Return the (x, y) coordinate for the center point of the cell that contains the specified text.  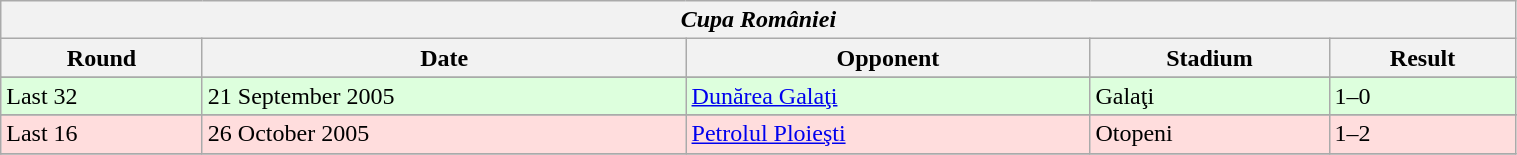
Round (102, 58)
1–0 (1422, 96)
Opponent (888, 58)
Last 16 (102, 134)
Petrolul Ploieşti (888, 134)
Dunărea Galaţi (888, 96)
21 September 2005 (444, 96)
1–2 (1422, 134)
Stadium (1210, 58)
Result (1422, 58)
Date (444, 58)
Otopeni (1210, 134)
26 October 2005 (444, 134)
Cupa României (758, 20)
Last 32 (102, 96)
Galaţi (1210, 96)
